Find where the given text appears and provide that cell's center as [x, y] coordinate. 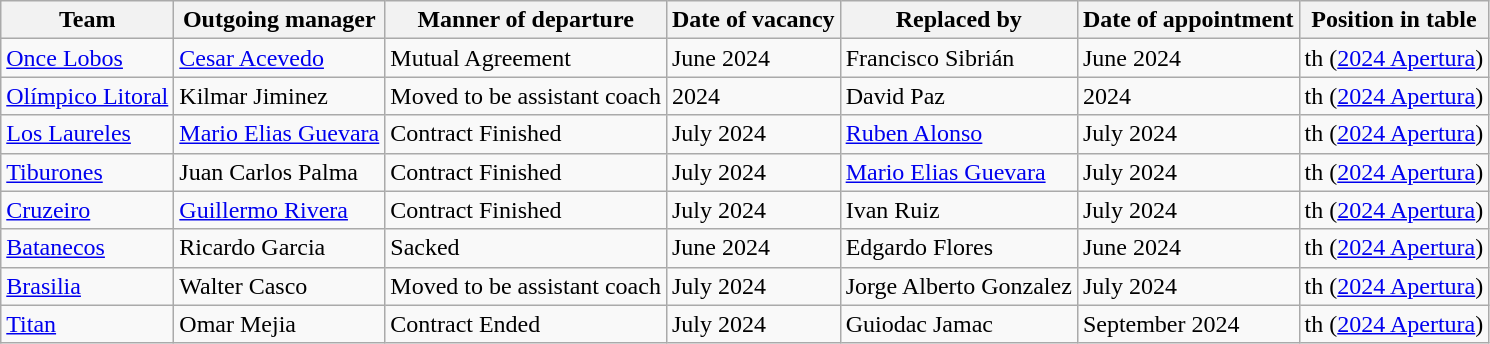
September 2024 [1188, 324]
Kilmar Jiminez [280, 96]
Outgoing manager [280, 20]
Cesar Acevedo [280, 58]
Date of vacancy [753, 20]
Titan [88, 324]
Jorge Alberto Gonzalez [958, 286]
Position in table [1394, 20]
Batanecos [88, 248]
Olímpico Litoral [88, 96]
Sacked [526, 248]
Tiburones [88, 172]
Omar Mejia [280, 324]
Guiodac Jamac [958, 324]
David Paz [958, 96]
Once Lobos [88, 58]
Edgardo Flores [958, 248]
Date of appointment [1188, 20]
Ivan Ruiz [958, 210]
Replaced by [958, 20]
Juan Carlos Palma [280, 172]
Ricardo Garcia [280, 248]
Manner of departure [526, 20]
Cruzeiro [88, 210]
Walter Casco [280, 286]
Los Laureles [88, 134]
Team [88, 20]
Guillermo Rivera [280, 210]
Contract Ended [526, 324]
Francisco Sibrián [958, 58]
Brasilia [88, 286]
Mutual Agreement [526, 58]
Ruben Alonso [958, 134]
